Capture the cell that displays the provided text and extract its (X, Y) central coordinate. 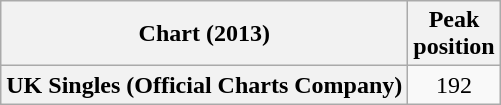
192 (454, 85)
UK Singles (Official Charts Company) (204, 85)
Chart (2013) (204, 34)
Peakposition (454, 34)
